Search for the cell housing the specified text and yield its [X, Y] center coordinate. 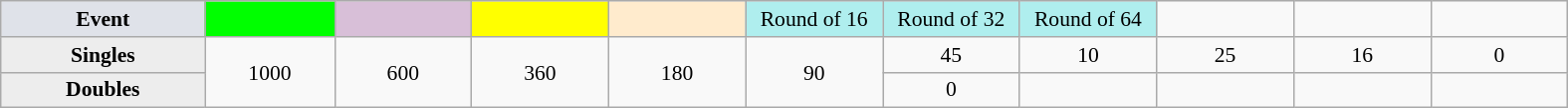
Round of 16 [814, 19]
1000 [270, 72]
25 [1226, 55]
90 [814, 72]
10 [1088, 55]
Round of 32 [951, 19]
Singles [104, 55]
360 [541, 72]
Doubles [104, 90]
16 [1362, 55]
45 [951, 55]
600 [403, 72]
180 [677, 72]
Round of 64 [1088, 19]
Event [104, 19]
